Extract the (x, y) coordinate from the center of the cell holding the provided text.  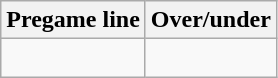
Pregame line (74, 20)
Over/under (210, 20)
